Return (x, y) of the center of cell containing provided text 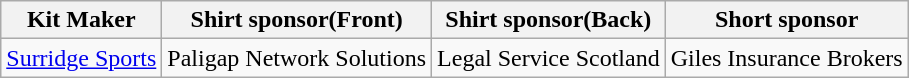
Legal Service Scotland (549, 58)
Surridge Sports (82, 58)
Kit Maker (82, 20)
Short sponsor (786, 20)
Shirt sponsor(Back) (549, 20)
Shirt sponsor(Front) (297, 20)
Paligap Network Solutions (297, 58)
Giles Insurance Brokers (786, 58)
